Locate the cell with the specified text and output its [x, y] center coordinate. 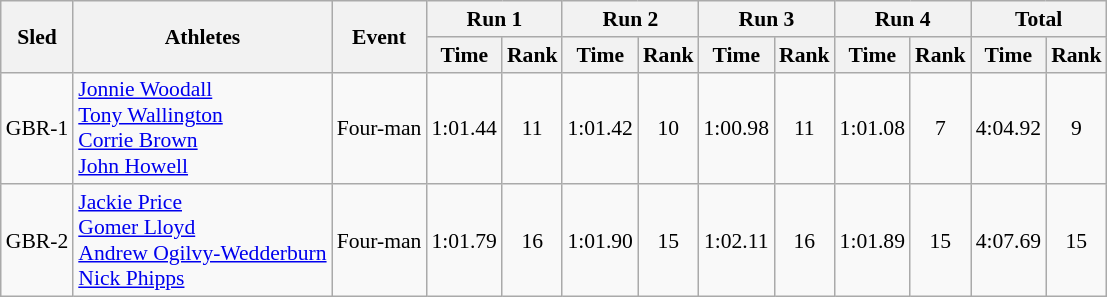
9 [1076, 128]
1:01.79 [464, 241]
4:04.92 [1008, 128]
1:01.42 [600, 128]
Run 1 [494, 19]
Total [1039, 19]
Athletes [202, 36]
GBR-1 [37, 128]
Run 4 [903, 19]
1:00.98 [736, 128]
Run 2 [630, 19]
7 [940, 128]
1:01.90 [600, 241]
1:01.89 [872, 241]
10 [668, 128]
1:01.44 [464, 128]
1:02.11 [736, 241]
1:01.08 [872, 128]
Jackie PriceGomer LloydAndrew Ogilvy-WedderburnNick Phipps [202, 241]
Jonnie WoodallTony WallingtonCorrie BrownJohn Howell [202, 128]
Sled [37, 36]
Run 3 [767, 19]
4:07.69 [1008, 241]
Event [380, 36]
GBR-2 [37, 241]
